Scan for the cell matching the given text and deliver its [x, y] coordinate at center. 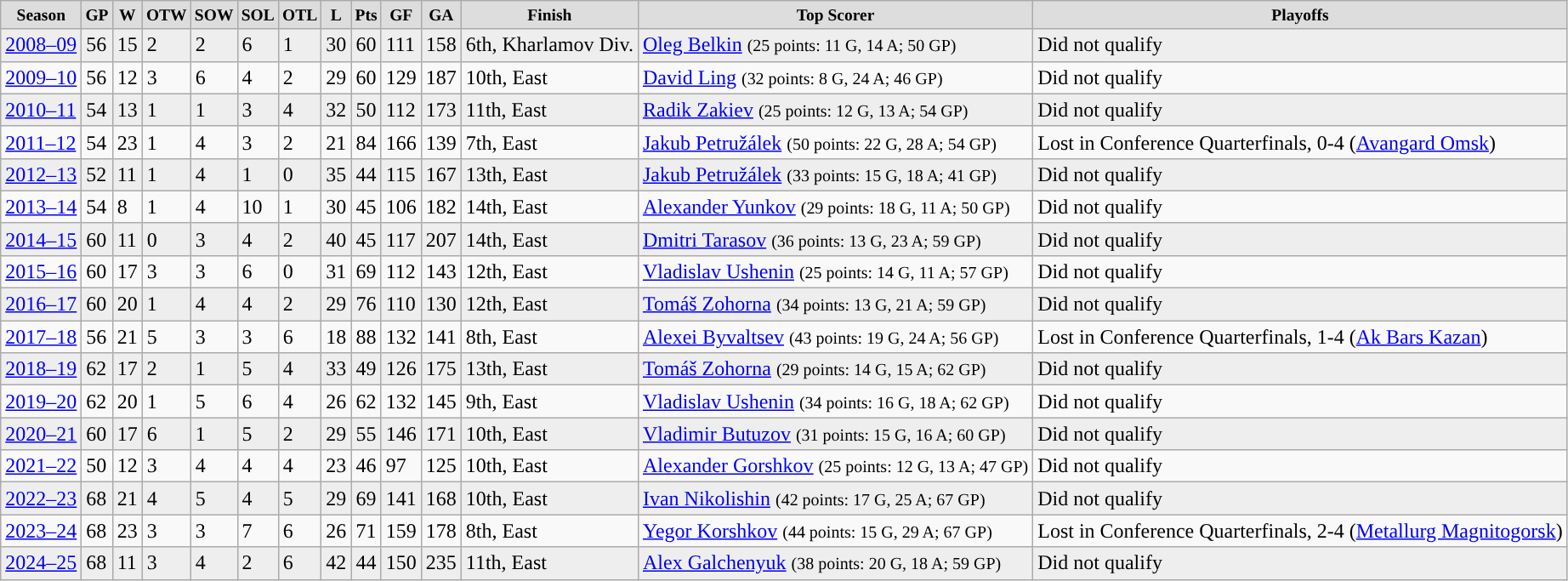
167 [440, 174]
2023–24 [41, 531]
Top Scorer [835, 15]
178 [440, 531]
115 [401, 174]
2009–10 [41, 77]
SOW [214, 15]
84 [366, 142]
2013–14 [41, 207]
110 [401, 305]
Oleg Belkin (25 points: 11 G, 14 A; 50 GP) [835, 45]
173 [440, 110]
130 [440, 305]
2012–13 [41, 174]
Dmitri Tarasov (36 points: 13 G, 23 A; 59 GP) [835, 239]
Alex Galchenyuk (38 points: 20 G, 18 A; 59 GP) [835, 563]
Tomáš Zohorna (34 points: 13 G, 21 A; 59 GP) [835, 305]
L [337, 15]
145 [440, 402]
2010–11 [41, 110]
42 [337, 563]
150 [401, 563]
143 [440, 271]
168 [440, 498]
7 [258, 531]
7th, East [549, 142]
32 [337, 110]
158 [440, 45]
2014–15 [41, 239]
125 [440, 466]
Pts [366, 15]
126 [401, 369]
175 [440, 369]
97 [401, 466]
Lost in Conference Quarterfinals, 0-4 (Avangard Omsk) [1300, 142]
OTL [299, 15]
GF [401, 15]
Season [41, 15]
Jakub Petružálek (33 points: 15 G, 18 A; 41 GP) [835, 174]
2019–20 [41, 402]
31 [337, 271]
Ivan Nikolishin (42 points: 17 G, 25 A; 67 GP) [835, 498]
Yegor Korshkov (44 points: 15 G, 29 A; 67 GP) [835, 531]
2011–12 [41, 142]
49 [366, 369]
88 [366, 337]
146 [401, 434]
9th, East [549, 402]
235 [440, 563]
71 [366, 531]
2015–16 [41, 271]
18 [337, 337]
2018–19 [41, 369]
171 [440, 434]
6th, Kharlamov Div. [549, 45]
35 [337, 174]
Playoffs [1300, 15]
2016–17 [41, 305]
76 [366, 305]
Lost in Conference Quarterfinals, 2-4 (Metallurg Magnitogorsk) [1300, 531]
46 [366, 466]
13 [128, 110]
Jakub Petružálek (50 points: 22 G, 28 A; 54 GP) [835, 142]
SOL [258, 15]
106 [401, 207]
187 [440, 77]
40 [337, 239]
Lost in Conference Quarterfinals, 1-4 (Ak Bars Kazan) [1300, 337]
8 [128, 207]
10 [258, 207]
166 [401, 142]
33 [337, 369]
David Ling (32 points: 8 G, 24 A; 46 GP) [835, 77]
2020–21 [41, 434]
OTW [167, 15]
2008–09 [41, 45]
2022–23 [41, 498]
Finish [549, 15]
52 [97, 174]
Radik Zakiev (25 points: 12 G, 13 A; 54 GP) [835, 110]
111 [401, 45]
2024–25 [41, 563]
182 [440, 207]
139 [440, 142]
55 [366, 434]
Tomáš Zohorna (29 points: 14 G, 15 A; 62 GP) [835, 369]
Vladislav Ushenin (34 points: 16 G, 18 A; 62 GP) [835, 402]
GA [440, 15]
Alexander Yunkov (29 points: 18 G, 11 A; 50 GP) [835, 207]
15 [128, 45]
Alexander Gorshkov (25 points: 12 G, 13 A; 47 GP) [835, 466]
2017–18 [41, 337]
2021–22 [41, 466]
W [128, 15]
117 [401, 239]
Alexei Byvaltsev (43 points: 19 G, 24 A; 56 GP) [835, 337]
207 [440, 239]
129 [401, 77]
GP [97, 15]
Vladimir Butuzov (31 points: 15 G, 16 A; 60 GP) [835, 434]
159 [401, 531]
Vladislav Ushenin (25 points: 14 G, 11 A; 57 GP) [835, 271]
